Detect which cell encompasses the target text, then output its [X, Y] center coordinate. 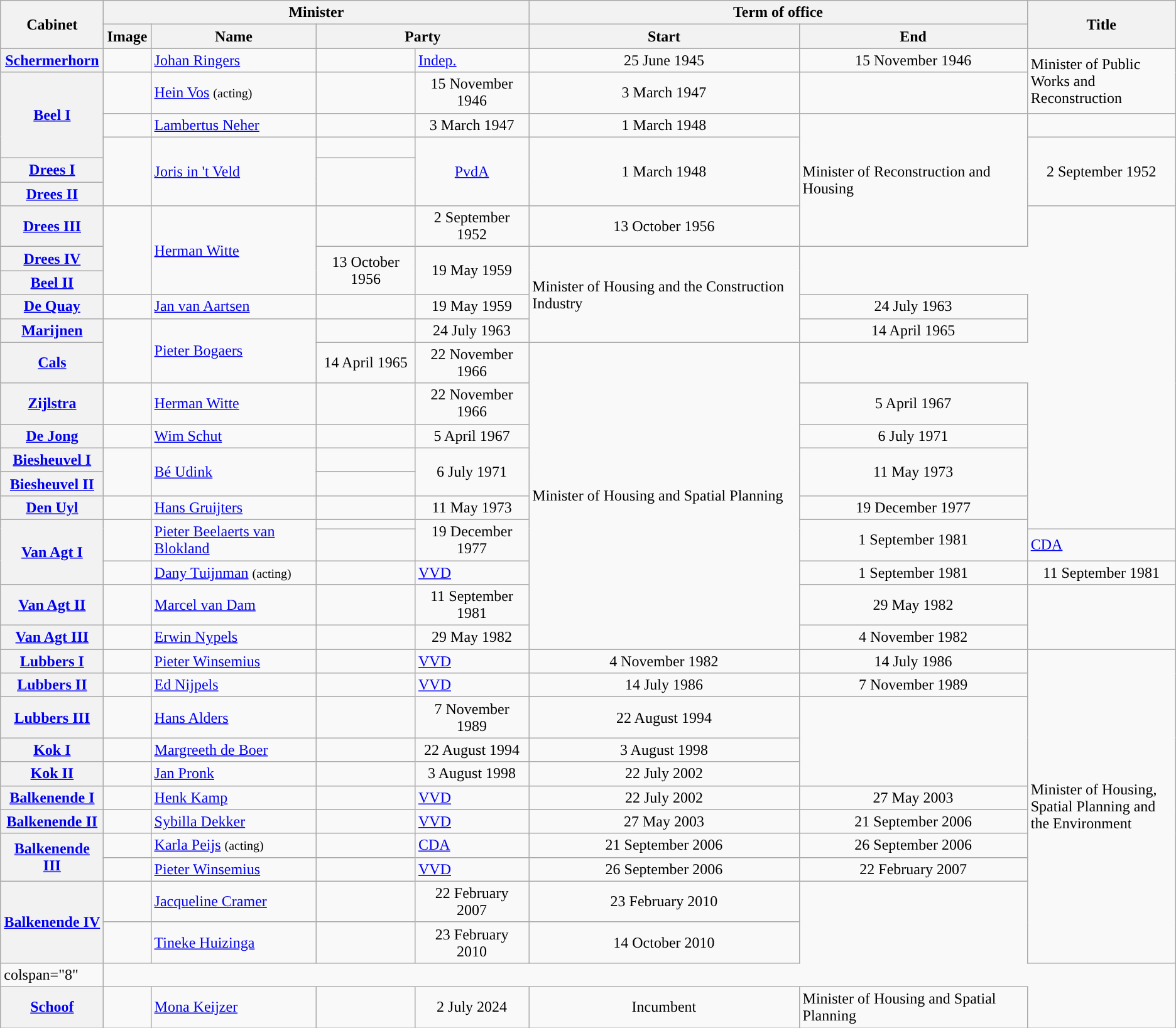
PvdA [471, 171]
Wim Schut [234, 436]
Henk Kamp [234, 798]
Bé Udink [234, 472]
Cals [52, 363]
Schoof [52, 1007]
Kok II [52, 774]
Start [664, 36]
2 July 2024 [471, 1007]
Minister of Housing and the Construction Industry [664, 295]
Margreeth de Boer [234, 750]
Drees I [52, 170]
Jan Pronk [234, 774]
Drees III [52, 226]
Balkenende III [52, 857]
Cabinet [52, 24]
Jan van Aartsen [234, 306]
Party [423, 36]
Lubbers III [52, 717]
Erwin Nypels [234, 637]
Mona Keijzer [234, 1007]
Beel I [52, 116]
Minister [317, 13]
Biesheuvel I [52, 460]
Ed Nijpels [234, 685]
Marijnen [52, 330]
Johan Ringers [234, 60]
Balkenende IV [52, 922]
Pieter Beelaerts van Blokland [234, 540]
Balkenende I [52, 798]
Karla Peijs (acting) [234, 845]
Lubbers I [52, 661]
Image [127, 36]
Kok I [52, 750]
Pieter Bogaers [234, 350]
Schermerhorn [52, 60]
14 October 2010 [664, 942]
Sybilla Dekker [234, 821]
Lubbers II [52, 685]
Hein Vos (acting) [234, 93]
Term of office [778, 13]
Den Uyl [52, 507]
Joris in 't Veld [234, 171]
Van Agt III [52, 637]
Jacqueline Cramer [234, 902]
Biesheuvel II [52, 484]
De Jong [52, 436]
Marcel van Dam [234, 605]
Tineke Huizinga [234, 942]
Lambertus Neher [234, 125]
Indep. [471, 60]
Minister of Housing, Spatial Planning and the Environment [1101, 806]
Drees II [52, 194]
Drees IV [52, 259]
Name [234, 36]
Hans Alders [234, 717]
De Quay [52, 306]
Balkenende II [52, 821]
Zijlstra [52, 403]
Beel II [52, 283]
Hans Gruijters [234, 507]
Title [1101, 24]
colspan="8" [52, 975]
End [913, 36]
Incumbent [664, 1007]
Van Agt I [52, 551]
Minister of Public Works and Reconstruction [1101, 80]
Van Agt II [52, 605]
Dany Tuijnman (acting) [234, 572]
25 June 1945 [664, 60]
Minister of Reconstruction and Housing [913, 180]
